Provide the (x, y) coordinate of the cell's center where the given text is located.  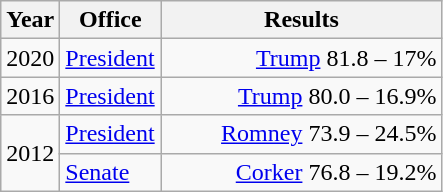
Results (302, 20)
2012 (30, 153)
Corker 76.8 – 19.2% (302, 172)
Trump 81.8 – 17% (302, 58)
2020 (30, 58)
Year (30, 20)
2016 (30, 96)
Romney 73.9 – 24.5% (302, 134)
Senate (110, 172)
Office (110, 20)
Trump 80.0 – 16.9% (302, 96)
